From the cell containing the given text, extract its center point as [x, y] coordinate. 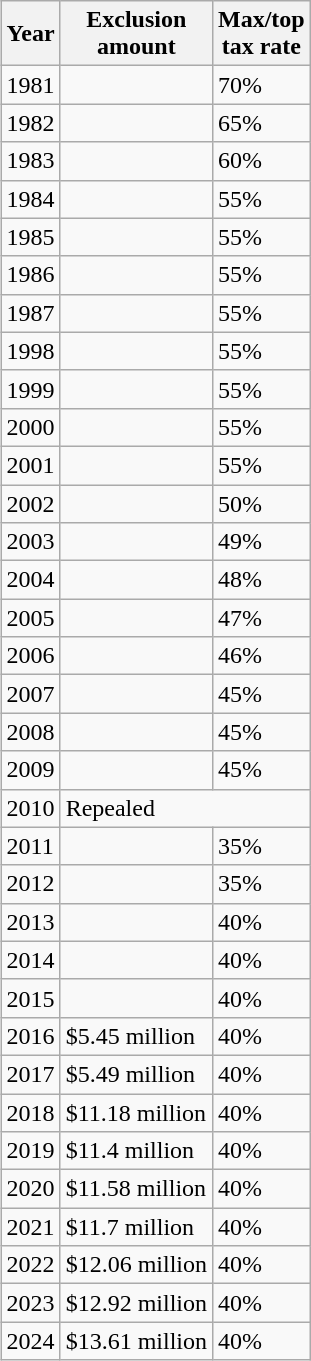
2010 [30, 808]
46% [262, 656]
$5.49 million [136, 1074]
1982 [30, 123]
2011 [30, 846]
2023 [30, 1303]
Max/toptax rate [262, 34]
2009 [30, 770]
2004 [30, 580]
$11.4 million [136, 1151]
1983 [30, 161]
47% [262, 618]
2014 [30, 960]
2016 [30, 1036]
$5.45 million [136, 1036]
2006 [30, 656]
2002 [30, 503]
2018 [30, 1113]
49% [262, 542]
$11.58 million [136, 1189]
Year [30, 34]
2022 [30, 1265]
$13.61 million [136, 1341]
2003 [30, 542]
2020 [30, 1189]
2001 [30, 465]
2024 [30, 1341]
2017 [30, 1074]
$11.7 million [136, 1227]
65% [262, 123]
48% [262, 580]
1998 [30, 351]
2005 [30, 618]
1985 [30, 237]
2015 [30, 998]
Exclusionamount [136, 34]
2021 [30, 1227]
Repealed [185, 808]
2019 [30, 1151]
$11.18 million [136, 1113]
2008 [30, 732]
2012 [30, 884]
2007 [30, 694]
1981 [30, 85]
1999 [30, 389]
2013 [30, 922]
$12.06 million [136, 1265]
1987 [30, 313]
60% [262, 161]
1984 [30, 199]
70% [262, 85]
2000 [30, 427]
$12.92 million [136, 1303]
1986 [30, 275]
50% [262, 503]
